Output the (X, Y) coordinate of the center of the cell containing the given text.  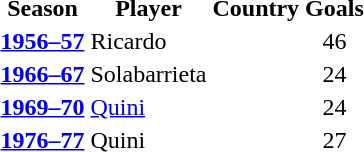
Solabarrieta (148, 74)
Quini (148, 107)
Ricardo (148, 41)
